Determine the (X, Y) coordinate at the center of the cell enclosing the given text.  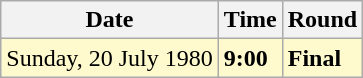
Final (322, 58)
Date (110, 20)
Time (250, 20)
9:00 (250, 58)
Round (322, 20)
Sunday, 20 July 1980 (110, 58)
